Return the [x, y] coordinate for the center point of the cell that contains the specified text.  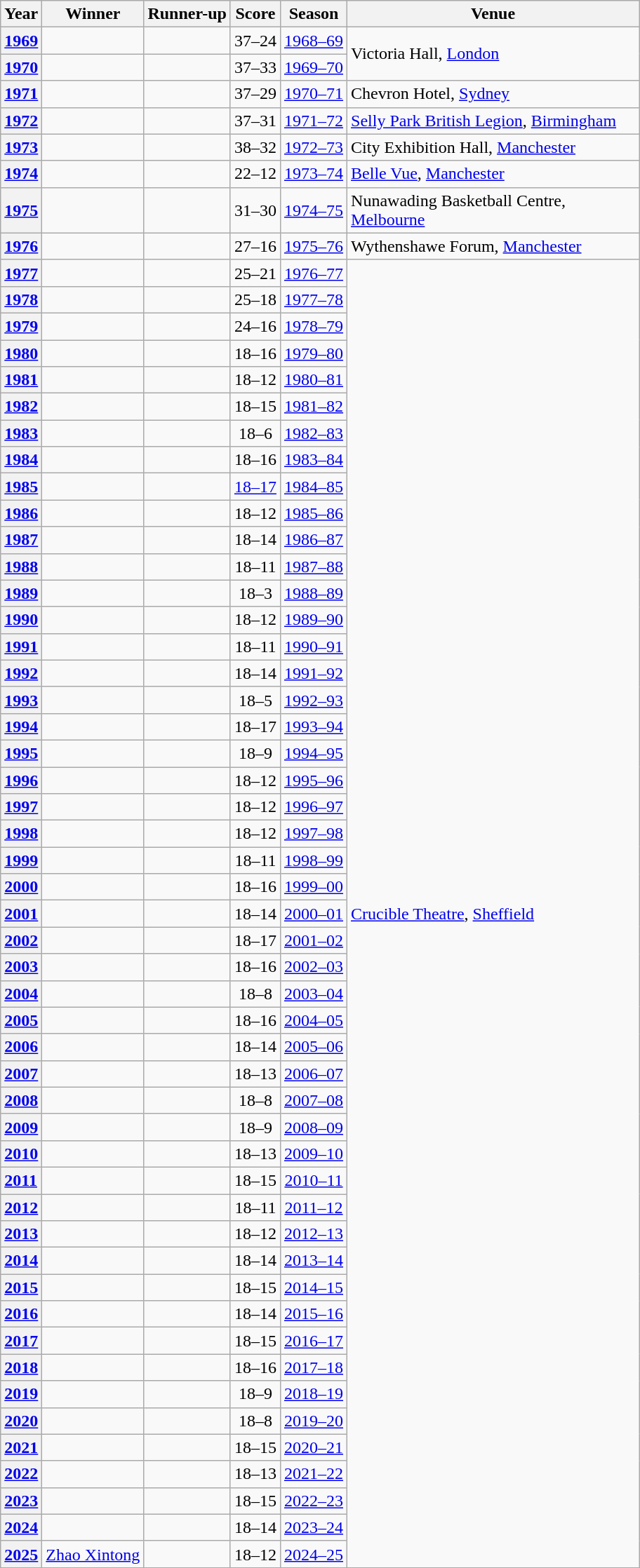
1977–78 [313, 299]
2003 [21, 967]
2023–24 [313, 1527]
2001–02 [313, 940]
2007–08 [313, 1100]
Year [21, 14]
2010 [21, 1154]
1994 [21, 726]
1998–99 [313, 860]
1997–98 [313, 834]
Belle Vue, Manchester [493, 174]
2003–04 [313, 994]
37–33 [255, 67]
1974–75 [313, 210]
2010–11 [313, 1180]
1991–92 [313, 673]
Chevron Hotel, Sydney [493, 94]
2012–13 [313, 1234]
1989–90 [313, 620]
1995 [21, 753]
1995–96 [313, 780]
2024 [21, 1527]
2006–07 [313, 1074]
2002 [21, 940]
Selly Park British Legion, Birmingham [493, 121]
1977 [21, 273]
2002–03 [313, 967]
1972–73 [313, 147]
1990 [21, 620]
2008–09 [313, 1127]
1986 [21, 513]
City Exhibition Hall, Manchester [493, 147]
1978 [21, 299]
2013 [21, 1234]
2021–22 [313, 1474]
2008 [21, 1100]
2016 [21, 1314]
1991 [21, 647]
1984 [21, 460]
22–12 [255, 174]
18–3 [255, 593]
2015 [21, 1287]
2016–17 [313, 1341]
25–21 [255, 273]
2006 [21, 1047]
2019 [21, 1394]
1971–72 [313, 121]
1993–94 [313, 726]
1992 [21, 673]
1976–77 [313, 273]
1981 [21, 380]
Zhao Xintong [93, 1554]
37–29 [255, 94]
18–5 [255, 700]
2024–25 [313, 1554]
31–30 [255, 210]
1979–80 [313, 353]
1970–71 [313, 94]
1987–88 [313, 567]
2007 [21, 1074]
2009–10 [313, 1154]
2018 [21, 1367]
1972 [21, 121]
37–24 [255, 41]
1999 [21, 860]
37–31 [255, 121]
2014 [21, 1261]
2000–01 [313, 914]
2004–05 [313, 1020]
Venue [493, 14]
1973–74 [313, 174]
1973 [21, 147]
2004 [21, 994]
2017 [21, 1341]
2021 [21, 1447]
27–16 [255, 246]
2012 [21, 1207]
1970 [21, 67]
1996 [21, 780]
2020–21 [313, 1447]
2017–18 [313, 1367]
1990–91 [313, 647]
Crucible Theatre, Sheffield [493, 913]
1980 [21, 353]
1984–85 [313, 487]
2000 [21, 887]
1975 [21, 210]
1989 [21, 593]
1974 [21, 174]
1975–76 [313, 246]
1976 [21, 246]
Score [255, 14]
Winner [93, 14]
1969–70 [313, 67]
2025 [21, 1554]
1994–95 [313, 753]
1981–82 [313, 407]
18–6 [255, 433]
2005–06 [313, 1047]
24–16 [255, 326]
1997 [21, 807]
2005 [21, 1020]
1983–84 [313, 460]
1983 [21, 433]
2020 [21, 1421]
2018–19 [313, 1394]
1968–69 [313, 41]
1985–86 [313, 513]
1982 [21, 407]
2019–20 [313, 1421]
1980–81 [313, 380]
2022 [21, 1474]
1987 [21, 540]
1998 [21, 834]
1992–93 [313, 700]
1999–00 [313, 887]
2022–23 [313, 1501]
Season [313, 14]
1971 [21, 94]
1993 [21, 700]
1985 [21, 487]
2023 [21, 1501]
1978–79 [313, 326]
Nunawading Basketball Centre, Melbourne [493, 210]
1988–89 [313, 593]
1979 [21, 326]
2014–15 [313, 1287]
1982–83 [313, 433]
25–18 [255, 299]
38–32 [255, 147]
2011 [21, 1180]
2009 [21, 1127]
1996–97 [313, 807]
2013–14 [313, 1261]
1969 [21, 41]
Victoria Hall, London [493, 54]
1988 [21, 567]
2011–12 [313, 1207]
2001 [21, 914]
2015–16 [313, 1314]
Wythenshawe Forum, Manchester [493, 246]
Runner-up [187, 14]
1986–87 [313, 540]
